Scan for the cell matching the given text and deliver its [X, Y] coordinate at center. 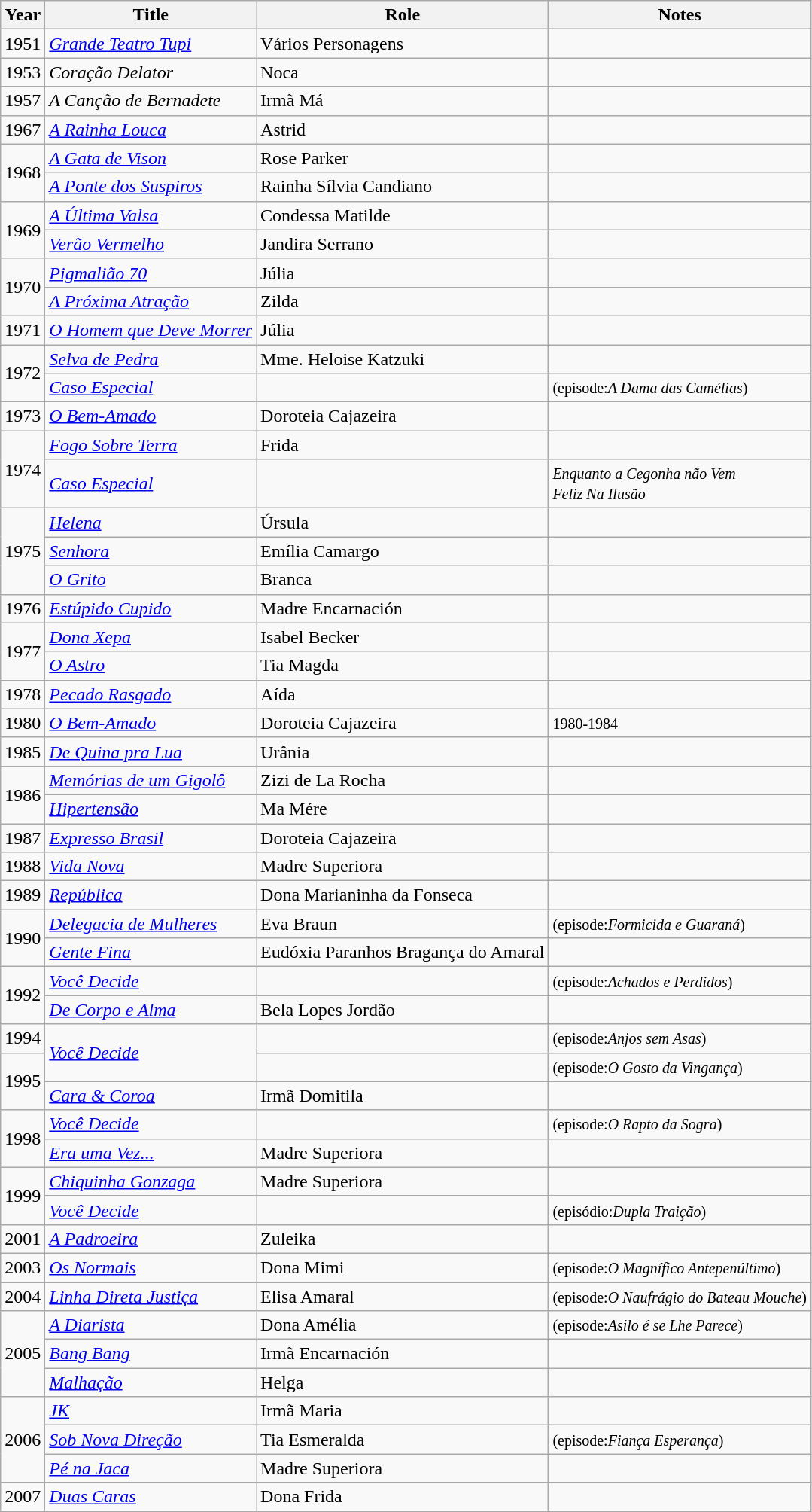
Irmã Domitila [403, 1096]
1957 [23, 101]
Zizi de La Rocha [403, 780]
Elisa Amaral [403, 1296]
1951 [23, 44]
(episode:O Rapto da Sogra) [680, 1124]
Notes [680, 15]
Zilda [403, 301]
A Rainha Louca [151, 130]
(episode:Asilo é se Lhe Parece) [680, 1325]
1999 [23, 1196]
Mme. Heloise Katzuki [403, 359]
A Ponte dos Suspiros [151, 187]
Sob Nova Direção [151, 1440]
Helga [403, 1382]
Pigmalião 70 [151, 273]
1977 [23, 651]
Jandira Serrano [403, 244]
Tia Esmeralda [403, 1440]
2005 [23, 1354]
Pé na Jaca [151, 1468]
Irmã Encarnación [403, 1354]
De Quina pra Lua [151, 751]
A Padroeira [151, 1239]
Year [23, 15]
O Astro [151, 666]
Cara & Coroa [151, 1096]
Madre Encarnación [403, 608]
2003 [23, 1267]
1995 [23, 1081]
Vida Nova [151, 867]
Ma Mére [403, 809]
1953 [23, 72]
(episode:Formicida e Guaraná) [680, 924]
(episode:Anjos sem Asas) [680, 1038]
Malhação [151, 1382]
2004 [23, 1296]
Era uma Vez... [151, 1153]
Branca [403, 580]
A Última Valsa [151, 215]
O Homem que Deve Morrer [151, 330]
1989 [23, 895]
Bela Lopes Jordão [403, 1010]
Dona Amélia [403, 1325]
Estúpido Cupido [151, 608]
1980 [23, 723]
A Canção de Bernadete [151, 101]
Condessa Matilde [403, 215]
Astrid [403, 130]
Senhora [151, 551]
Role [403, 15]
Hipertensão [151, 809]
Aída [403, 694]
A Gata de Vison [151, 158]
Dona Marianinha da Fonseca [403, 895]
1976 [23, 608]
(episode:O Gosto da Vingança) [680, 1067]
1967 [23, 130]
Irmã Maria [403, 1411]
1985 [23, 751]
Memórias de um Gigolô [151, 780]
1988 [23, 867]
Title [151, 15]
Chiquinha Gonzaga [151, 1181]
Os Normais [151, 1267]
Expresso Brasil [151, 838]
1994 [23, 1038]
Zuleika [403, 1239]
Delegacia de Mulheres [151, 924]
1987 [23, 838]
Rose Parker [403, 158]
1969 [23, 230]
1972 [23, 373]
Dona Xepa [151, 637]
2007 [23, 1497]
1998 [23, 1139]
1992 [23, 995]
JK [151, 1411]
Linha Direta Justiça [151, 1296]
1990 [23, 938]
1986 [23, 794]
Irmã Má [403, 101]
Grande Teatro Tupi [151, 44]
A Diarista [151, 1325]
De Corpo e Alma [151, 1010]
(episode:A Dama das Camélias) [680, 388]
1971 [23, 330]
1974 [23, 470]
(episode:Fiança Esperança) [680, 1440]
Tia Magda [403, 666]
2001 [23, 1239]
1970 [23, 287]
2006 [23, 1440]
Selva de Pedra [151, 359]
A Próxima Atração [151, 301]
Eudóxia Paranhos Bragança do Amaral [403, 953]
(episode:O Naufrágio do Bateau Mouche) [680, 1296]
Úrsula [403, 523]
Eva Braun [403, 924]
Dona Frida [403, 1497]
Gente Fina [151, 953]
Helena [151, 523]
1973 [23, 416]
Enquanto a Cegonha não VemFeliz Na Ilusão [680, 483]
(episódio:Dupla Traição) [680, 1210]
Isabel Becker [403, 637]
Coração Delator [151, 72]
Urânia [403, 751]
Duas Caras [151, 1497]
1978 [23, 694]
Frida [403, 445]
1975 [23, 551]
Verão Vermelho [151, 244]
Pecado Rasgado [151, 694]
(episode:Achados e Perdidos) [680, 981]
Bang Bang [151, 1354]
Fogo Sobre Terra [151, 445]
Vários Personagens [403, 44]
(episode:O Magnífico Antepenúltimo) [680, 1267]
República [151, 895]
Noca [403, 72]
Rainha Sílvia Candiano [403, 187]
O Grito [151, 580]
Emília Camargo [403, 551]
1968 [23, 172]
1980-1984 [680, 723]
Dona Mimi [403, 1267]
